Provide the [x, y] coordinate of the cell's center where the given text is located.  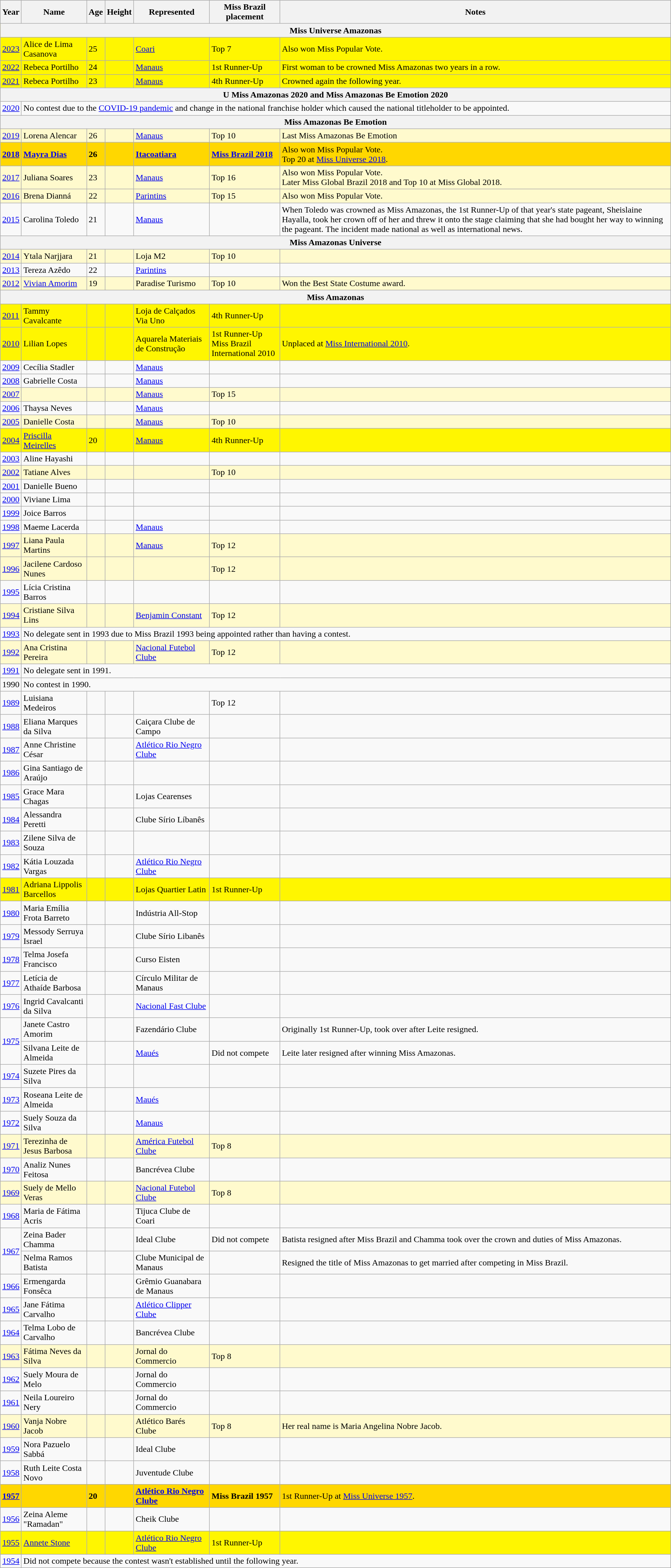
1979 [11, 936]
1978 [11, 959]
1998 [11, 527]
Age [96, 12]
Tatiane Alves [54, 472]
Miss Universe Amazonas [335, 30]
Terezinha de Jesus Barbosa [54, 1146]
Analiz Nunes Feitosa [54, 1169]
2021 [11, 81]
Nora Pazuelo Sabbá [54, 1449]
1957 [11, 1496]
1980 [11, 913]
Luisiana Medeiros [54, 703]
Lojas Quartier Latin [172, 890]
1985 [11, 796]
Joice Barros [54, 513]
Telma Lobo de Carvalho [54, 1333]
Lorena Alencar [54, 136]
Also won Miss Popular Vote.Later Miss Global Brazil 2018 and Top 10 at Miss Global 2018. [475, 177]
Cecília Stadler [54, 367]
1962 [11, 1379]
Ermengarda Fonsêca [54, 1286]
Lilian Lopes [54, 344]
Kátia Louzada Vargas [54, 866]
2000 [11, 500]
Benjamin Constant [172, 615]
2004 [11, 440]
2020 [11, 108]
Name [54, 12]
1964 [11, 1333]
Alice de Lima Casanova [54, 49]
Gabrielle Costa [54, 381]
1st Runner-Up at Miss Universe 1957. [475, 1496]
2003 [11, 458]
Top 7 [245, 49]
Miss Amazonas Universe [335, 243]
Resigned the title of Miss Amazonas to get married after competing in Miss Brazil. [475, 1263]
1961 [11, 1402]
Notes [475, 12]
Miss Brazil placement [245, 12]
Itacoatiara [172, 154]
Círculo Militar de Manaus [172, 983]
1955 [11, 1542]
Viviane Lima [54, 500]
Miss Brazil 1957 [245, 1496]
Zeina Bader Chamma [54, 1240]
Suely de Mello Veras [54, 1193]
Nelma Ramos Batista [54, 1263]
Miss Brazil 2018 [245, 154]
1959 [11, 1449]
Atlético Clipper Clube [172, 1309]
Eliana Marques da Silva [54, 726]
Coari [172, 49]
1976 [11, 1006]
Indústria All-Stop [172, 913]
Juventude Clube [172, 1473]
Cristiane Silva Lins [54, 615]
Silvana Leite de Almeida [54, 1053]
Priscilla Meirelles [54, 440]
Originally 1st Runner-Up, took over after Leite resigned. [475, 1030]
1989 [11, 703]
1992 [11, 652]
Maria Emília Frota Barreto [54, 913]
19 [96, 284]
Miss Amazonas Be Emotion [335, 122]
1984 [11, 819]
Jacilene Cardoso Nunes [54, 569]
2011 [11, 315]
2017 [11, 177]
U Miss Amazonas 2020 and Miss Amazonas Be Emotion 2020 [335, 95]
Thaysa Neves [54, 408]
Vanja Nobre Jacob [54, 1426]
Zeina Aleme "Ramadan" [54, 1519]
Miss Amazonas [335, 297]
Anne Christine César [54, 749]
Last Miss Amazonas Be Emotion [475, 136]
1960 [11, 1426]
1988 [11, 726]
Cheik Clube [172, 1519]
1997 [11, 546]
1999 [11, 513]
Lícia Cristina Barros [54, 592]
2002 [11, 472]
Her real name is Maria Angelina Nobre Jacob. [475, 1426]
Nacional Fast Clube [172, 1006]
Grace Mara Chagas [54, 796]
1994 [11, 615]
2001 [11, 486]
Danielle Costa [54, 422]
1974 [11, 1076]
1993 [11, 634]
Tammy Cavalcante [54, 315]
Height [119, 12]
2019 [11, 136]
Suely Moura de Melo [54, 1379]
1990 [11, 684]
Ytala Narjjara [54, 256]
Atlético Barés Clube [172, 1426]
1982 [11, 866]
Loja de Calçados Via Uno [172, 315]
No contest due to the COVID-19 pandemic and change in the national franchise holder which caused the national titleholder to be appointed. [346, 108]
Won the Best State Costume award. [475, 284]
Adriana Lippolis Barcellos [54, 890]
25 [96, 49]
Annete Stone [54, 1542]
Clube Sírio Líbanês [172, 819]
Janete Castro Amorim [54, 1030]
2012 [11, 284]
Batista resigned after Miss Brazil and Chamma took over the crown and duties of Miss Amazonas. [475, 1240]
1977 [11, 983]
Leite later resigned after winning Miss Amazonas. [475, 1053]
Letícia de Athaíde Barbosa [54, 983]
Crowned again the following year. [475, 81]
Aquarela Materiais de Construção [172, 344]
Tereza Azêdo [54, 270]
Lojas Cearenses [172, 796]
Juliana Soares [54, 177]
1st Runner-UpMiss Brazil International 2010 [245, 344]
Jane Fátima Carvalho [54, 1309]
Clube Sírio Libanês [172, 936]
Suzete Pires da Silva [54, 1076]
Brena Dianná [54, 196]
2023 [11, 49]
1969 [11, 1193]
Year [11, 12]
Gina Santiago de Araújo [54, 773]
1981 [11, 890]
2006 [11, 408]
Fazendário Clube [172, 1030]
Curso Eisten [172, 959]
1975 [11, 1041]
1965 [11, 1309]
1967 [11, 1251]
Zilene Silva de Souza [54, 843]
Neila Loureiro Nery [54, 1402]
1987 [11, 749]
2010 [11, 344]
2005 [11, 422]
2014 [11, 256]
Ana Cristina Pereira [54, 652]
24 [96, 67]
First woman to be crowned Miss Amazonas two years in a row. [475, 67]
Tijuca Clube de Coari [172, 1216]
2009 [11, 367]
1970 [11, 1169]
1996 [11, 569]
Aline Hayashi [54, 458]
Mayra Dias [54, 154]
No delegate sent in 1993 due to Miss Brazil 1993 being appointed rather than having a contest. [346, 634]
1956 [11, 1519]
América Futebol Clube [172, 1146]
1954 [11, 1561]
Caiçara Clube de Campo [172, 726]
1991 [11, 671]
1983 [11, 843]
Paradise Turismo [172, 284]
Telma Josefa Francisco [54, 959]
Clube Municipal de Manaus [172, 1263]
1963 [11, 1356]
Top 16 [245, 177]
2007 [11, 394]
Vivian Amorim [54, 284]
Danielle Bueno [54, 486]
1973 [11, 1099]
1966 [11, 1286]
Also won Miss Popular Vote.Top 20 at Miss Universe 2018. [475, 154]
Liana Paula Martins [54, 546]
Ingrid Cavalcanti da Silva [54, 1006]
Maria de Fátima Acris [54, 1216]
No contest in 1990. [346, 684]
Loja M2 [172, 256]
2013 [11, 270]
1972 [11, 1123]
Carolina Toledo [54, 219]
1968 [11, 1216]
1971 [11, 1146]
Roseana Leite de Almeida [54, 1099]
2016 [11, 196]
Unplaced at Miss International 2010. [475, 344]
1986 [11, 773]
Alessandra Peretti [54, 819]
2022 [11, 67]
Ruth Leite Costa Novo [54, 1473]
Did not compete because the contest wasn't established until the following year. [346, 1561]
Suely Souza da Silva [54, 1123]
2008 [11, 381]
1995 [11, 592]
2015 [11, 219]
Grêmio Guanabara de Manaus [172, 1286]
2018 [11, 154]
Maeme Lacerda [54, 527]
Represented [172, 12]
1958 [11, 1473]
Messody Serruya Israel [54, 936]
No delegate sent in 1991. [346, 671]
Fátima Neves da Silva [54, 1356]
